Locate the cell with the specified text and output its (x, y) center coordinate. 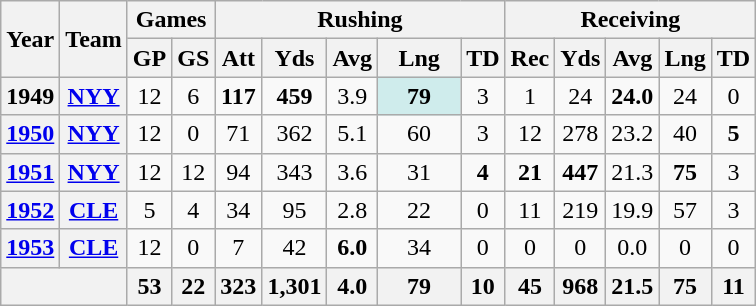
GP (149, 58)
19.9 (632, 210)
362 (294, 134)
1949 (30, 96)
1952 (30, 210)
459 (294, 96)
1953 (30, 248)
Team (94, 39)
21.5 (632, 286)
447 (580, 172)
24.0 (632, 96)
1,301 (294, 286)
Games (170, 20)
53 (149, 286)
57 (685, 210)
40 (685, 134)
Receiving (630, 20)
Year (30, 39)
1 (530, 96)
278 (580, 134)
Rec (530, 58)
94 (238, 172)
21 (530, 172)
6.0 (352, 248)
219 (580, 210)
5.1 (352, 134)
23.2 (632, 134)
1950 (30, 134)
7 (238, 248)
21.3 (632, 172)
4.0 (352, 286)
2.8 (352, 210)
3.6 (352, 172)
95 (294, 210)
45 (530, 286)
31 (420, 172)
1951 (30, 172)
6 (194, 96)
10 (483, 286)
Rushing (360, 20)
42 (294, 248)
3.9 (352, 96)
Att (238, 58)
323 (238, 286)
0.0 (632, 248)
GS (194, 58)
60 (420, 134)
968 (580, 286)
117 (238, 96)
343 (294, 172)
71 (238, 134)
